Detect which cell encompasses the target text, then output its [x, y] center coordinate. 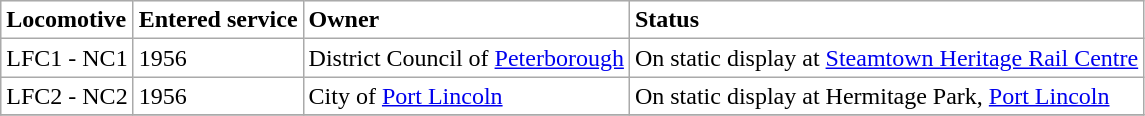
District Council of Peterborough [466, 58]
Status [886, 20]
LFC1 - NC1 [67, 58]
Owner [466, 20]
Locomotive [67, 20]
Entered service [218, 20]
On static display at Steamtown Heritage Rail Centre [886, 58]
On static display at Hermitage Park, Port Lincoln [886, 96]
City of Port Lincoln [466, 96]
LFC2 - NC2 [67, 96]
